For the text-containing cell, return its midpoint in [X, Y] coordinate format. 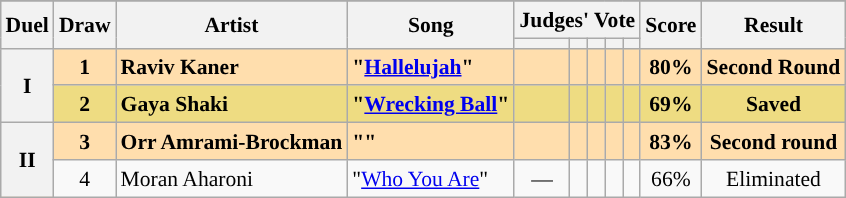
Saved [774, 104]
Orr Amrami-Brockman [232, 142]
Song [430, 24]
Raviv Kaner [232, 66]
Second Round [774, 66]
66% [670, 178]
Draw [85, 24]
Moran Aharoni [232, 178]
— [542, 178]
69% [670, 104]
"Who You Are" [430, 178]
Gaya Shaki [232, 104]
Judges' Vote [577, 20]
"Wrecking Ball" [430, 104]
3 [85, 142]
Result [774, 24]
I [28, 85]
Score [670, 24]
4 [85, 178]
80% [670, 66]
"Hallelujah" [430, 66]
Second round [774, 142]
"" [430, 142]
1 [85, 66]
Duel [28, 24]
2 [85, 104]
Artist [232, 24]
83% [670, 142]
II [28, 160]
Eliminated [774, 178]
